Find where the given text appears and provide that cell's center as (x, y) coordinate. 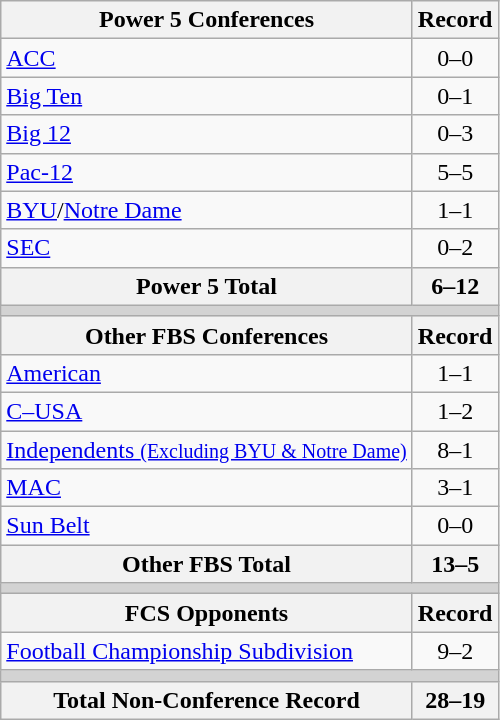
C–USA (207, 411)
Other FBS Conferences (207, 335)
SEC (207, 248)
0–2 (455, 248)
1–2 (455, 411)
6–12 (455, 286)
28–19 (455, 700)
Power 5 Conferences (207, 20)
Football Championship Subdivision (207, 651)
FCS Opponents (207, 613)
ACC (207, 58)
Power 5 Total (207, 286)
Total Non-Conference Record (207, 700)
American (207, 373)
MAC (207, 488)
5–5 (455, 172)
Big 12 (207, 134)
0–1 (455, 96)
Other FBS Total (207, 564)
Sun Belt (207, 526)
0–3 (455, 134)
Independents (Excluding BYU & Notre Dame) (207, 449)
13–5 (455, 564)
Big Ten (207, 96)
BYU/Notre Dame (207, 210)
9–2 (455, 651)
Pac-12 (207, 172)
8–1 (455, 449)
3–1 (455, 488)
